Return [X, Y] of the center of cell containing provided text 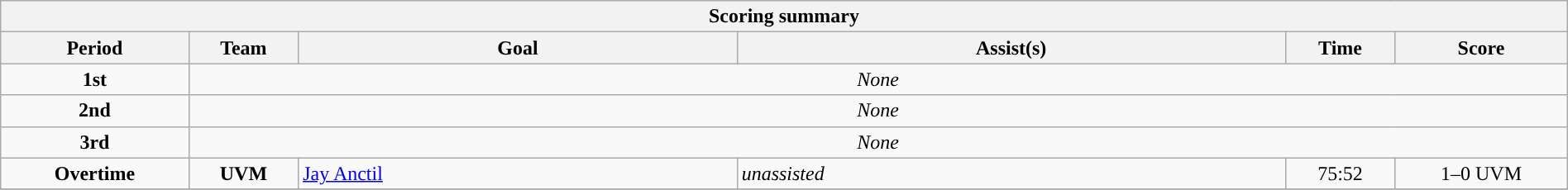
Team [243, 48]
3rd [94, 142]
Time [1340, 48]
Overtime [94, 173]
Jay Anctil [518, 173]
unassisted [1011, 173]
2nd [94, 111]
Assist(s) [1011, 48]
UVM [243, 173]
75:52 [1340, 173]
Period [94, 48]
Score [1481, 48]
1–0 UVM [1481, 173]
Scoring summary [784, 17]
Goal [518, 48]
1st [94, 79]
